Detect which cell encompasses the target text, then output its [X, Y] center coordinate. 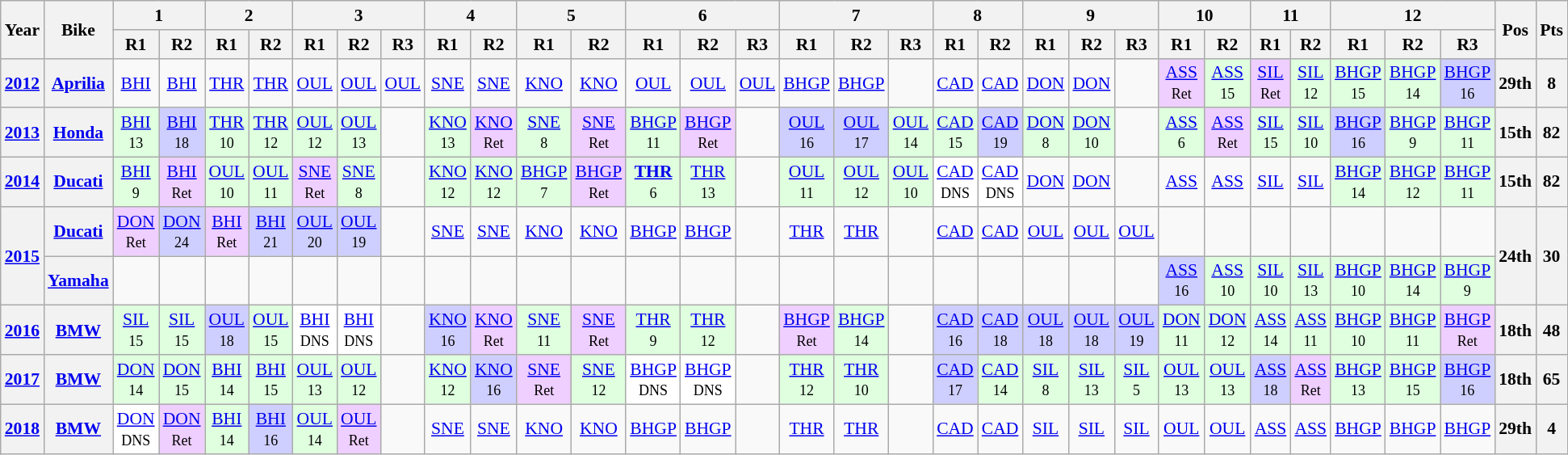
THR13 [708, 183]
Aprilia [78, 82]
DON24 [182, 231]
2016 [23, 330]
2018 [23, 428]
SIL12 [1310, 82]
10 [1205, 15]
Honda [78, 133]
KNO13 [447, 133]
ASS15 [1227, 82]
CAD14 [1000, 380]
ASS14 [1271, 330]
BHI9 [136, 183]
BHGP13 [1358, 380]
Pos [1515, 29]
2015 [23, 256]
11 [1290, 15]
1 [159, 15]
OUL16 [807, 133]
BHI13 [136, 133]
DON14 [136, 380]
12 [1413, 15]
SNE12 [599, 380]
6 [702, 15]
5 [572, 15]
2012 [23, 82]
OUL15 [270, 330]
DONDNS [136, 428]
SIL5 [1136, 380]
Pts [1552, 29]
CAD18 [1000, 330]
2 [249, 15]
CAD16 [955, 330]
OUL17 [862, 133]
48 [1552, 330]
Yamaha [78, 281]
OULRet [358, 428]
BHI15 [270, 380]
Bike [78, 29]
THR6 [653, 183]
SIL8 [1045, 380]
65 [1552, 380]
7 [856, 15]
CAD19 [1000, 133]
DON12 [1227, 330]
BHI18 [182, 133]
24th [1515, 256]
ASS6 [1182, 133]
2013 [23, 133]
ASS11 [1310, 330]
OUL20 [315, 231]
BHI21 [270, 231]
BHI16 [270, 428]
BHGP12 [1413, 183]
3 [358, 15]
DON15 [182, 380]
BHGP7 [544, 183]
ASS10 [1227, 281]
CAD17 [955, 380]
SILRet [1271, 82]
9 [1090, 15]
THR9 [653, 330]
2014 [23, 183]
CAD15 [955, 133]
30 [1552, 256]
ASS18 [1271, 380]
DON10 [1092, 133]
DON11 [1182, 330]
SNE11 [544, 330]
Year [23, 29]
ASS16 [1182, 281]
2017 [23, 380]
DON8 [1045, 133]
